Scan for the cell matching the given text and deliver its [x, y] coordinate at center. 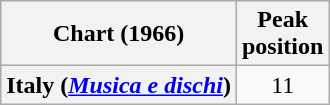
Peakposition [282, 34]
11 [282, 85]
Chart (1966) [119, 34]
Italy (Musica e dischi) [119, 85]
